Find where the given text appears and provide that cell's center as [X, Y] coordinate. 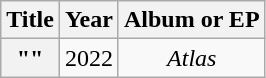
2022 [88, 58]
Album or EP [192, 20]
Year [88, 20]
Title [30, 20]
Atlas [192, 58]
"" [30, 58]
